For the text-containing cell, return its midpoint in [x, y] coordinate format. 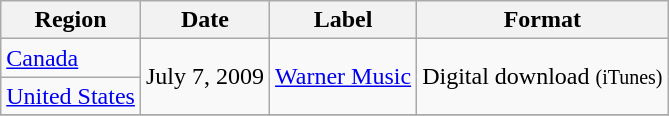
Label [344, 20]
Region [71, 20]
Format [542, 20]
Date [204, 20]
Digital download (iTunes) [542, 77]
United States [71, 96]
Warner Music [344, 77]
Canada [71, 58]
July 7, 2009 [204, 77]
